From the cell containing the given text, extract its center point as (x, y) coordinate. 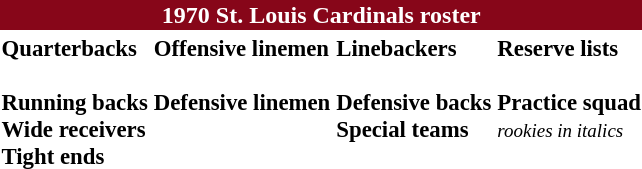
1970 St. Louis Cardinals roster (321, 15)
